Return [X, Y] of the center of cell containing provided text 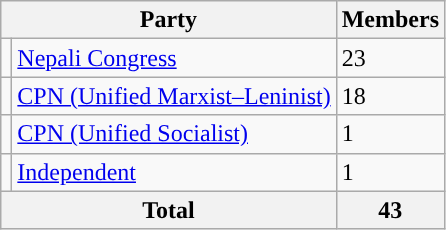
Party [168, 20]
23 [390, 58]
43 [390, 210]
Total [168, 210]
18 [390, 96]
Independent [174, 172]
CPN (Unified Marxist–Leninist) [174, 96]
CPN (Unified Socialist) [174, 134]
Members [390, 20]
Nepali Congress [174, 58]
